Find where the given text appears and provide that cell's center as (x, y) coordinate. 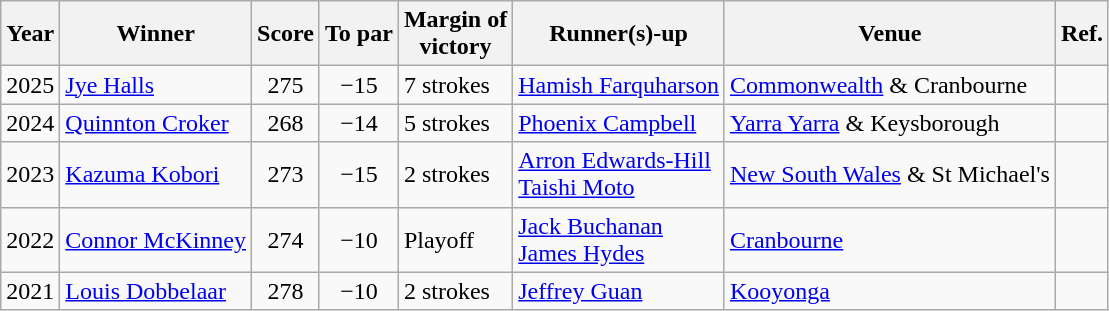
274 (286, 240)
Kazuma Kobori (156, 174)
Hamish Farquharson (619, 85)
2025 (30, 85)
Jye Halls (156, 85)
278 (286, 291)
268 (286, 123)
Yarra Yarra & Keysborough (890, 123)
New South Wales & St Michael's (890, 174)
2024 (30, 123)
2021 (30, 291)
Venue (890, 34)
Phoenix Campbell (619, 123)
Year (30, 34)
Jack Buchanan James Hydes (619, 240)
Playoff (455, 240)
5 strokes (455, 123)
Cranbourne (890, 240)
Quinnton Croker (156, 123)
273 (286, 174)
Kooyonga (890, 291)
Louis Dobbelaar (156, 291)
2023 (30, 174)
−14 (358, 123)
Arron Edwards-Hill Taishi Moto (619, 174)
275 (286, 85)
Connor McKinney (156, 240)
2022 (30, 240)
To par (358, 34)
Commonwealth & Cranbourne (890, 85)
Ref. (1082, 34)
7 strokes (455, 85)
Margin ofvictory (455, 34)
Winner (156, 34)
Jeffrey Guan (619, 291)
Runner(s)-up (619, 34)
Score (286, 34)
